Detect which cell encompasses the target text, then output its [X, Y] center coordinate. 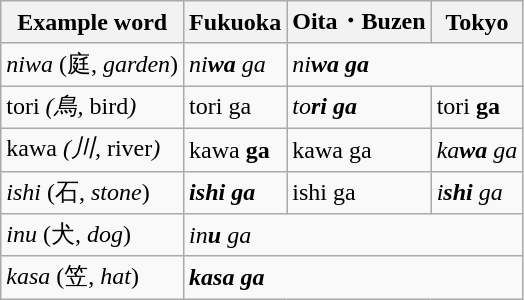
kasa ga [354, 278]
niwa (庭, garden) [92, 64]
kawa (川, river) [92, 150]
Fukuoka [236, 22]
inu ga [354, 236]
Example word [92, 22]
ishi (石, stone) [92, 192]
tori (鳥, bird) [92, 108]
Tokyo [477, 22]
inu (犬, dog) [92, 236]
Oita・Buzen [359, 22]
kasa (笠, hat) [92, 278]
